For the text-containing cell, return its midpoint in [X, Y] coordinate format. 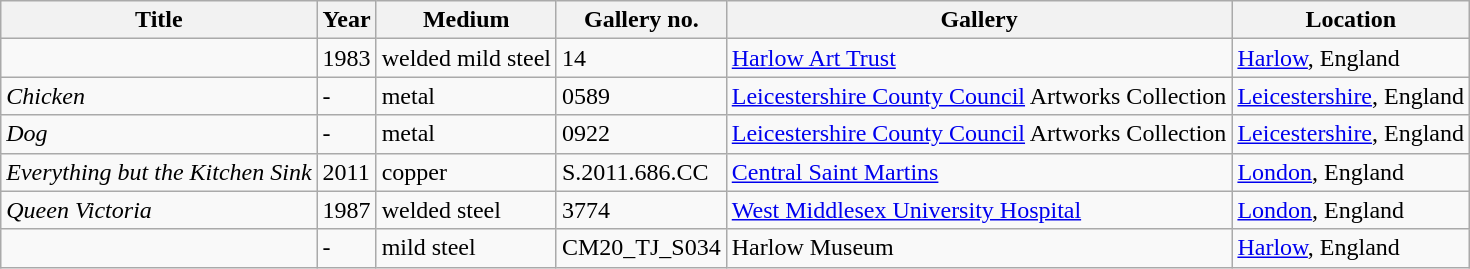
Year [346, 20]
0589 [641, 96]
14 [641, 58]
1983 [346, 58]
West Middlesex University Hospital [979, 210]
Medium [466, 20]
mild steel [466, 248]
Chicken [159, 96]
Queen Victoria [159, 210]
Central Saint Martins [979, 172]
Gallery no. [641, 20]
0922 [641, 134]
welded steel [466, 210]
S.2011.686.CC [641, 172]
3774 [641, 210]
Everything but the Kitchen Sink [159, 172]
Dog [159, 134]
welded mild steel [466, 58]
Title [159, 20]
Harlow Art Trust [979, 58]
copper [466, 172]
Location [1351, 20]
CM20_TJ_S034 [641, 248]
2011 [346, 172]
Gallery [979, 20]
1987 [346, 210]
Harlow Museum [979, 248]
